Pinpoint the cell where the given text exists, returning its (x, y) midpoint coordinate. 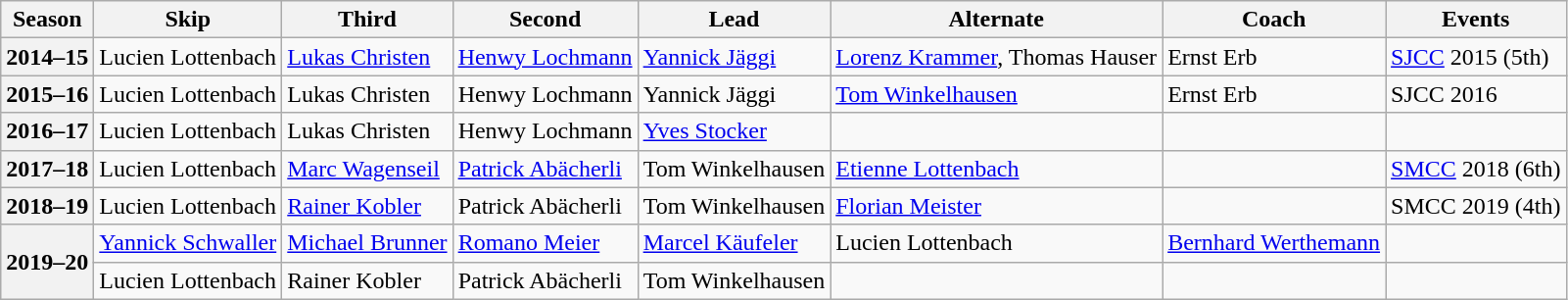
Florian Meister (997, 206)
2017–18 (47, 169)
Marcel Käufeler (735, 243)
Marc Wagenseil (367, 169)
Events (1476, 20)
Lorenz Krammer, Thomas Hauser (997, 57)
SMCC 2019 (4th) (1476, 206)
Lead (735, 20)
2019–20 (47, 262)
Michael Brunner (367, 243)
2014–15 (47, 57)
Bernhard Werthemann (1274, 243)
Alternate (997, 20)
SJCC 2016 (1476, 94)
Coach (1274, 20)
Season (47, 20)
Yannick Schwaller (188, 243)
Second (545, 20)
Yves Stocker (735, 131)
SJCC 2015 (5th) (1476, 57)
Skip (188, 20)
2015–16 (47, 94)
Third (367, 20)
2018–19 (47, 206)
2016–17 (47, 131)
Romano Meier (545, 243)
Etienne Lottenbach (997, 169)
SMCC 2018 (6th) (1476, 169)
